Extract the (X, Y) coordinate from the center of the cell holding the provided text.  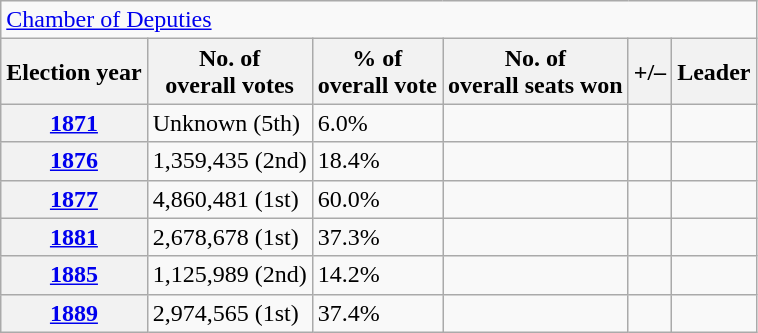
37.4% (377, 313)
2,974,565 (1st) (230, 313)
60.0% (377, 199)
1871 (74, 123)
1876 (74, 161)
Chamber of Deputies (378, 20)
2,678,678 (1st) (230, 237)
1877 (74, 199)
18.4% (377, 161)
+/– (650, 72)
Unknown (5th) (230, 123)
% ofoverall vote (377, 72)
6.0% (377, 123)
4,860,481 (1st) (230, 199)
1889 (74, 313)
1,125,989 (2nd) (230, 275)
No. ofoverall votes (230, 72)
1881 (74, 237)
37.3% (377, 237)
1885 (74, 275)
No. ofoverall seats won (536, 72)
Election year (74, 72)
14.2% (377, 275)
Leader (714, 72)
1,359,435 (2nd) (230, 161)
